From the cell containing the given text, extract its center point as [x, y] coordinate. 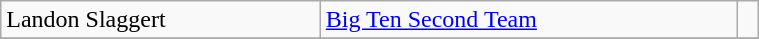
Landon Slaggert [161, 20]
Big Ten Second Team [528, 20]
